Capture the cell that displays the provided text and extract its (x, y) central coordinate. 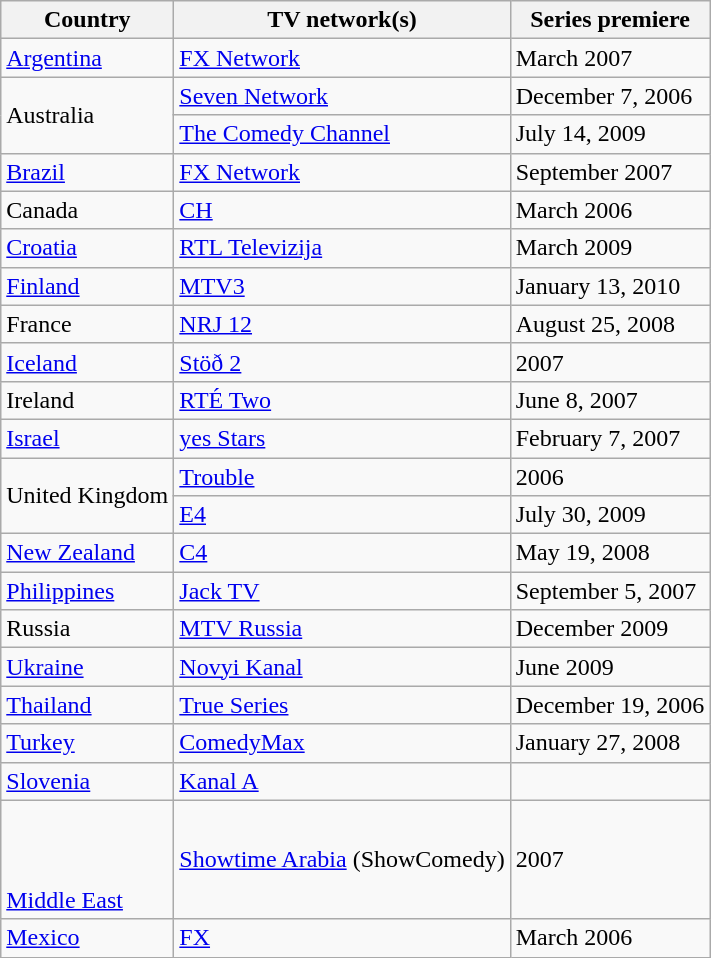
FX (342, 938)
Series premiere (610, 20)
January 13, 2010 (610, 286)
July 14, 2009 (610, 134)
June 8, 2007 (610, 400)
September 5, 2007 (610, 591)
June 2009 (610, 667)
December 2009 (610, 629)
Novyi Kanal (342, 667)
MTV3 (342, 286)
Jack TV (342, 591)
NRJ 12 (342, 324)
Israel (88, 438)
RTL Televizija (342, 248)
March 2007 (610, 58)
True Series (342, 705)
yes Stars (342, 438)
France (88, 324)
CH (342, 210)
Turkey (88, 743)
ComedyMax (342, 743)
TV network(s) (342, 20)
Argentina (88, 58)
Country (88, 20)
Kanal A (342, 781)
United Kingdom (88, 496)
Slovenia (88, 781)
Finland (88, 286)
December 7, 2006 (610, 96)
Middle East (88, 860)
Iceland (88, 362)
May 19, 2008 (610, 553)
Thailand (88, 705)
MTV Russia (342, 629)
Australia (88, 115)
Philippines (88, 591)
RTÉ Two (342, 400)
February 7, 2007 (610, 438)
July 30, 2009 (610, 515)
The Comedy Channel (342, 134)
C4 (342, 553)
August 25, 2008 (610, 324)
2006 (610, 477)
Stöð 2 (342, 362)
New Zealand (88, 553)
Croatia (88, 248)
Ireland (88, 400)
March 2009 (610, 248)
E4 (342, 515)
Showtime Arabia (ShowComedy) (342, 860)
Brazil (88, 172)
September 2007 (610, 172)
Mexico (88, 938)
December 19, 2006 (610, 705)
Canada (88, 210)
January 27, 2008 (610, 743)
Seven Network (342, 96)
Ukraine (88, 667)
Russia (88, 629)
Trouble (342, 477)
